Find where the given text appears and provide that cell's center as (x, y) coordinate. 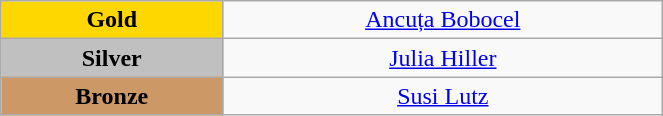
Julia Hiller (443, 58)
Silver (112, 58)
Bronze (112, 96)
Susi Lutz (443, 96)
Ancuța Bobocel (443, 20)
Gold (112, 20)
